For the text-containing cell, return its midpoint in (x, y) coordinate format. 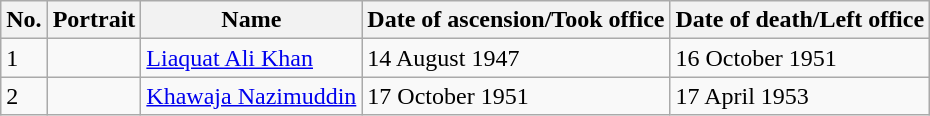
No. (24, 20)
17 October 1951 (516, 96)
Name (252, 20)
17 April 1953 (800, 96)
2 (24, 96)
1 (24, 58)
Portrait (94, 20)
Liaquat Ali Khan (252, 58)
16 October 1951 (800, 58)
Date of death/Left office (800, 20)
14 August 1947 (516, 58)
Khawaja Nazimuddin (252, 96)
Date of ascension/Took office (516, 20)
